Scan for the cell matching the given text and deliver its (x, y) coordinate at center. 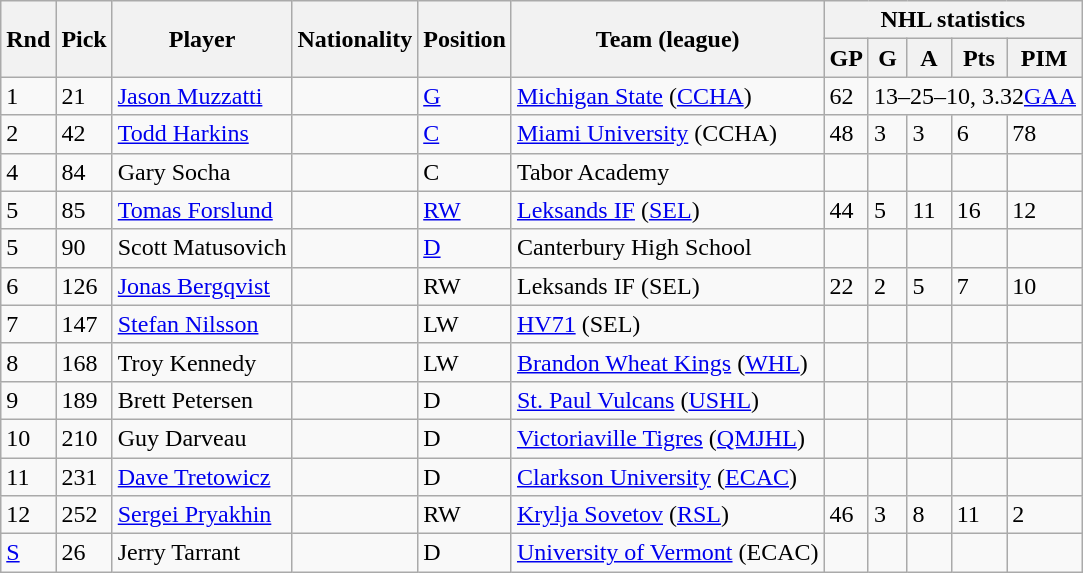
S (28, 553)
Todd Harkins (202, 134)
A (929, 58)
St. Paul Vulcans (USHL) (668, 400)
Nationality (355, 39)
Player (202, 39)
Stefan Nilsson (202, 324)
Brett Petersen (202, 400)
84 (84, 172)
Gary Socha (202, 172)
Clarkson University (ECAC) (668, 477)
Michigan State (CCHA) (668, 96)
90 (84, 248)
231 (84, 477)
Canterbury High School (668, 248)
126 (84, 286)
Jonas Bergqvist (202, 286)
42 (84, 134)
13–25–10, 3.32GAA (974, 96)
PIM (1044, 58)
189 (84, 400)
University of Vermont (ECAC) (668, 553)
16 (979, 210)
9 (28, 400)
252 (84, 515)
Rnd (28, 39)
Dave Tretowicz (202, 477)
Jerry Tarrant (202, 553)
Scott Matusovich (202, 248)
Tabor Academy (668, 172)
1 (28, 96)
Miami University (CCHA) (668, 134)
48 (846, 134)
78 (1044, 134)
Jason Muzzatti (202, 96)
26 (84, 553)
Guy Darveau (202, 438)
NHL statistics (952, 20)
4 (28, 172)
Sergei Pryakhin (202, 515)
Pts (979, 58)
Troy Kennedy (202, 362)
HV71 (SEL) (668, 324)
Victoriaville Tigres (QMJHL) (668, 438)
85 (84, 210)
Tomas Forslund (202, 210)
62 (846, 96)
Pick (84, 39)
Krylja Sovetov (RSL) (668, 515)
Team (league) (668, 39)
22 (846, 286)
44 (846, 210)
46 (846, 515)
210 (84, 438)
GP (846, 58)
147 (84, 324)
Brandon Wheat Kings (WHL) (668, 362)
21 (84, 96)
Position (465, 39)
168 (84, 362)
